Locate the cell with the specified text and output its [x, y] center coordinate. 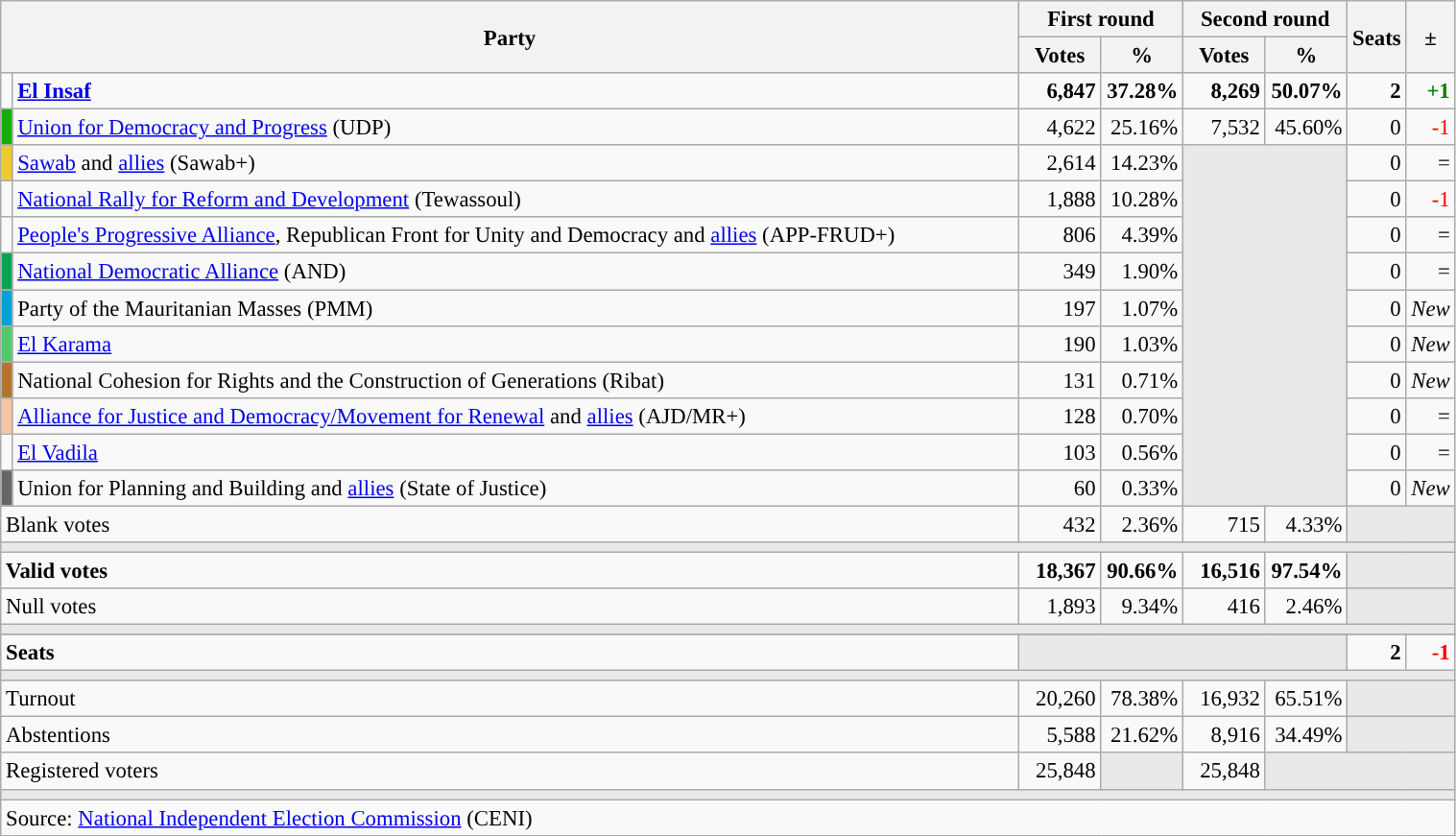
2.46% [1306, 607]
16,516 [1225, 570]
Null votes [511, 607]
14.23% [1142, 163]
0.56% [1142, 452]
5,588 [1060, 735]
4.39% [1142, 235]
1.90% [1142, 272]
97.54% [1306, 570]
Party [511, 36]
34.49% [1306, 735]
90.66% [1142, 570]
65.51% [1306, 699]
El Karama [515, 344]
25.16% [1142, 128]
349 [1060, 272]
21.62% [1142, 735]
Source: National Independent Election Commission (CENI) [728, 818]
37.28% [1142, 91]
Union for Democracy and Progress (UDP) [515, 128]
Turnout [511, 699]
131 [1060, 380]
20,260 [1060, 699]
18,367 [1060, 570]
128 [1060, 416]
0.33% [1142, 489]
El Insaf [515, 91]
197 [1060, 308]
190 [1060, 344]
Sawab and allies (Sawab+) [515, 163]
1,893 [1060, 607]
0.71% [1142, 380]
Party of the Mauritanian Masses (PMM) [515, 308]
0.70% [1142, 416]
10.28% [1142, 200]
Union for Planning and Building and allies (State of Justice) [515, 489]
8,916 [1225, 735]
6,847 [1060, 91]
People's Progressive Alliance, Republican Front for Unity and Democracy and allies (APP-FRUD+) [515, 235]
+1 [1430, 91]
Blank votes [511, 524]
National Democratic Alliance (AND) [515, 272]
9.34% [1142, 607]
2,614 [1060, 163]
National Cohesion for Rights and the Construction of Generations (Ribat) [515, 380]
Alliance for Justice and Democracy/Movement for Renewal and allies (AJD/MR+) [515, 416]
Abstentions [511, 735]
1.03% [1142, 344]
7,532 [1225, 128]
± [1430, 36]
78.38% [1142, 699]
1,888 [1060, 200]
45.60% [1306, 128]
2.36% [1142, 524]
4,622 [1060, 128]
1.07% [1142, 308]
416 [1225, 607]
National Rally for Reform and Development (Tewassoul) [515, 200]
60 [1060, 489]
Valid votes [511, 570]
Second round [1265, 19]
16,932 [1225, 699]
50.07% [1306, 91]
8,269 [1225, 91]
Registered voters [511, 772]
El Vadila [515, 452]
103 [1060, 452]
432 [1060, 524]
806 [1060, 235]
First round [1100, 19]
4.33% [1306, 524]
715 [1225, 524]
